Extract the (x, y) coordinate from the center of the cell holding the provided text.  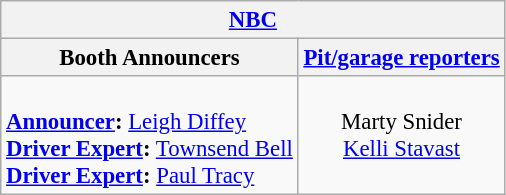
Pit/garage reporters (402, 58)
Marty SniderKelli Stavast (402, 136)
Announcer: Leigh Diffey Driver Expert: Townsend Bell Driver Expert: Paul Tracy (150, 136)
Booth Announcers (150, 58)
NBC (253, 20)
